Identify which cell holds the provided text, then report its [x, y] central coordinate. 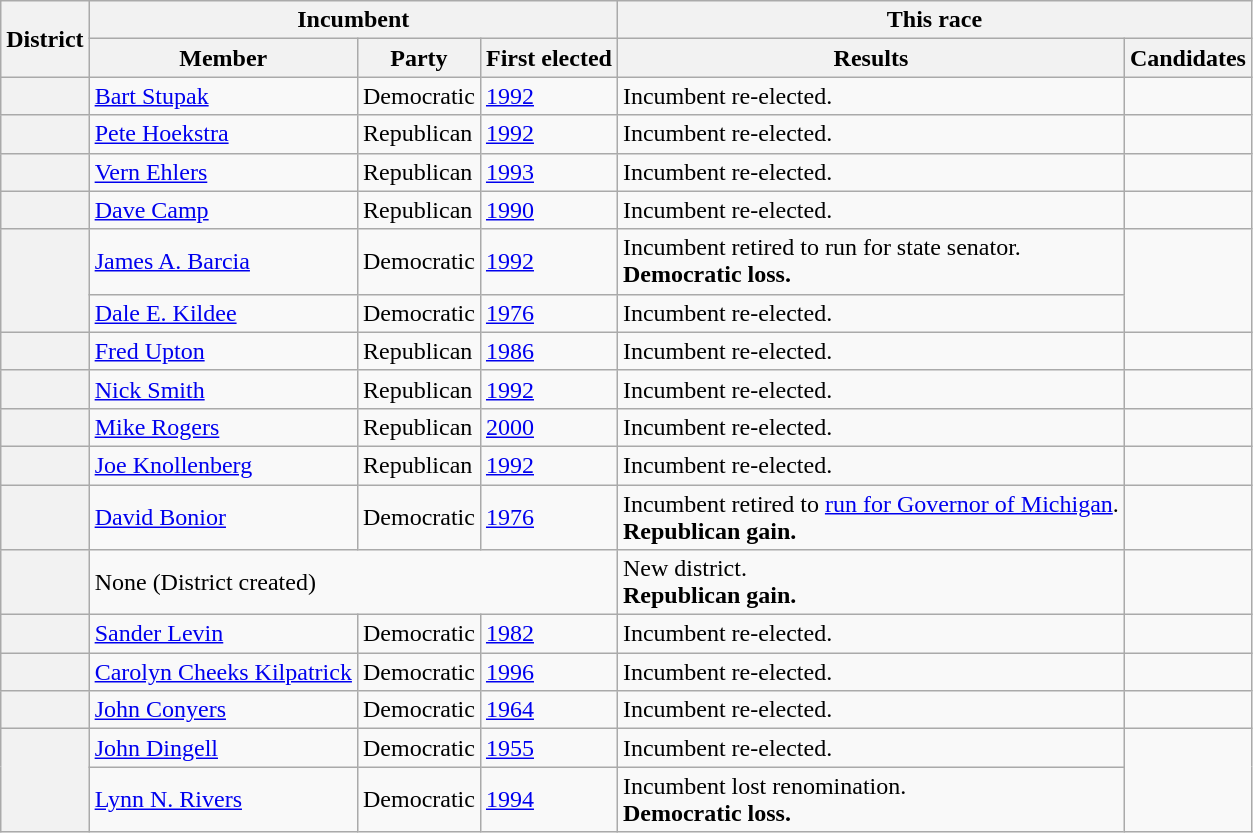
This race [934, 20]
Incumbent retired to run for Governor of Michigan.Republican gain. [870, 516]
1994 [548, 800]
1996 [548, 672]
1955 [548, 748]
Party [418, 58]
Pete Hoekstra [223, 134]
Dave Camp [223, 210]
Vern Ehlers [223, 172]
District [45, 39]
Incumbent retired to run for state senator.Democratic loss. [870, 262]
James A. Barcia [223, 262]
1982 [548, 634]
New district.Republican gain. [870, 582]
1993 [548, 172]
Nick Smith [223, 389]
Bart Stupak [223, 96]
John Dingell [223, 748]
Member [223, 58]
Mike Rogers [223, 427]
Dale E. Kildee [223, 313]
None (District created) [353, 582]
Lynn N. Rivers [223, 800]
Carolyn Cheeks Kilpatrick [223, 672]
Sander Levin [223, 634]
1964 [548, 710]
Incumbent lost renomination.Democratic loss. [870, 800]
Joe Knollenberg [223, 465]
Results [870, 58]
First elected [548, 58]
Incumbent [353, 20]
David Bonior [223, 516]
John Conyers [223, 710]
2000 [548, 427]
Candidates [1188, 58]
Fred Upton [223, 351]
1986 [548, 351]
1990 [548, 210]
